Scan for the cell matching the given text and deliver its [X, Y] coordinate at center. 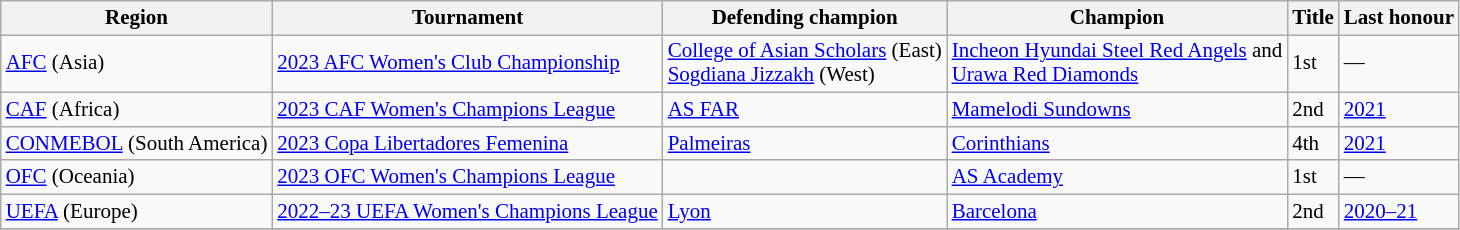
Corinthians [1118, 143]
Champion [1118, 18]
CONMEBOL (South America) [137, 143]
Region [137, 18]
Barcelona [1118, 211]
AFC (Asia) [137, 64]
Tournament [467, 18]
CAF (Africa) [137, 110]
2023 CAF Women's Champions League [467, 110]
2023 AFC Women's Club Championship [467, 64]
UEFA (Europe) [137, 211]
Last honour [1399, 18]
AS FAR [805, 110]
Title [1313, 18]
2023 Copa Libertadores Femenina [467, 143]
2022–23 UEFA Women's Champions League [467, 211]
College of Asian Scholars (East) Sogdiana Jizzakh (West) [805, 64]
Lyon [805, 211]
Palmeiras [805, 143]
AS Academy [1118, 177]
2020–21 [1399, 211]
4th [1313, 143]
OFC (Oceania) [137, 177]
Incheon Hyundai Steel Red Angels and Urawa Red Diamonds [1118, 64]
2023 OFC Women's Champions League [467, 177]
Defending champion [805, 18]
Mamelodi Sundowns [1118, 110]
